For the text-containing cell, return its midpoint in [x, y] coordinate format. 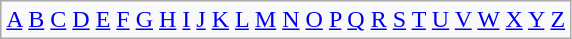
A B C D E F G H I J K L M N O P Q R S T U V W X Y Z [286, 20]
